Scan for the cell matching the given text and deliver its (x, y) coordinate at center. 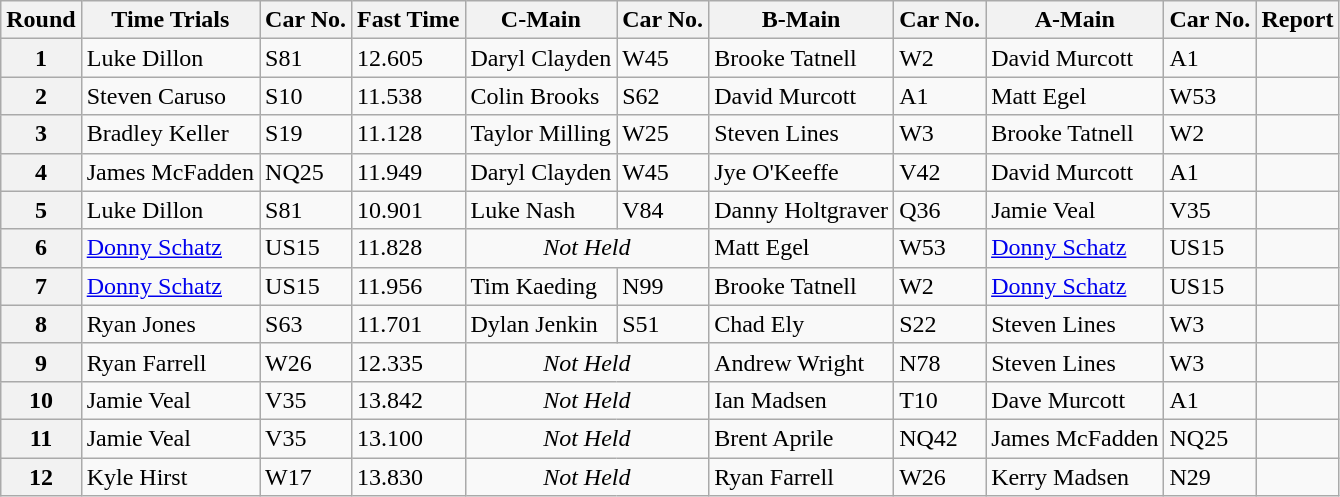
Taylor Milling (541, 134)
S19 (306, 134)
Colin Brooks (541, 96)
9 (41, 362)
Bradley Keller (170, 134)
S63 (306, 324)
12.335 (408, 362)
3 (41, 134)
10 (41, 400)
C-Main (541, 20)
Round (41, 20)
A-Main (1075, 20)
S10 (306, 96)
8 (41, 324)
Brent Aprile (802, 438)
W17 (306, 477)
T10 (940, 400)
V42 (940, 172)
W25 (663, 134)
Q36 (940, 210)
1 (41, 58)
N29 (1210, 477)
Andrew Wright (802, 362)
Time Trials (170, 20)
7 (41, 286)
Jye O'Keeffe (802, 172)
Fast Time (408, 20)
Dylan Jenkin (541, 324)
2 (41, 96)
12 (41, 477)
11.128 (408, 134)
5 (41, 210)
NQ42 (940, 438)
Report (1298, 20)
Luke Nash (541, 210)
11.828 (408, 248)
10.901 (408, 210)
S62 (663, 96)
Dave Murcott (1075, 400)
S51 (663, 324)
V84 (663, 210)
B-Main (802, 20)
Ian Madsen (802, 400)
12.605 (408, 58)
6 (41, 248)
4 (41, 172)
11.701 (408, 324)
13.830 (408, 477)
Danny Holtgraver (802, 210)
Chad Ely (802, 324)
11.956 (408, 286)
11 (41, 438)
Ryan Jones (170, 324)
Kyle Hirst (170, 477)
11.949 (408, 172)
N99 (663, 286)
Steven Caruso (170, 96)
Kerry Madsen (1075, 477)
13.842 (408, 400)
Tim Kaeding (541, 286)
S22 (940, 324)
11.538 (408, 96)
13.100 (408, 438)
N78 (940, 362)
